Locate the cell with the specified text and output its [X, Y] center coordinate. 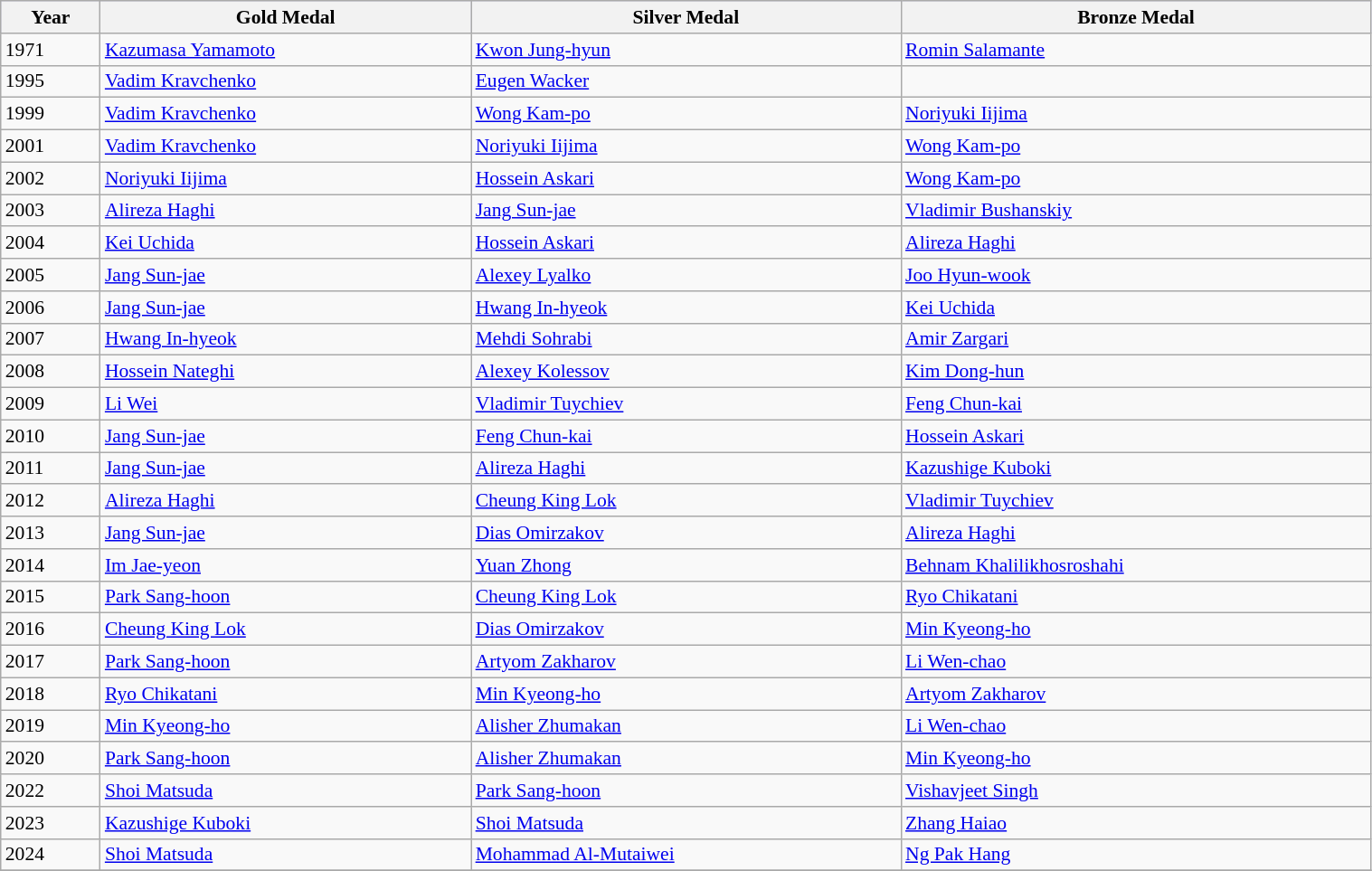
2014 [51, 565]
Mohammad Al-Mutaiwei [686, 855]
Yuan Zhong [686, 565]
Alexey Kolessov [686, 372]
Alexey Lyalko [686, 275]
1971 [51, 50]
Kim Dong-hun [1136, 372]
Year [51, 17]
Amir Zargari [1136, 339]
Kazumasa Yamamoto [286, 50]
Vishavjeet Singh [1136, 791]
2009 [51, 404]
Kwon Jung-hyun [686, 50]
2010 [51, 436]
2016 [51, 630]
2007 [51, 339]
1995 [51, 81]
2005 [51, 275]
Behnam Khalilikhosroshahi [1136, 565]
1999 [51, 114]
Hossein Nateghi [286, 372]
Eugen Wacker [686, 81]
2008 [51, 372]
2022 [51, 791]
Bronze Medal [1136, 17]
Gold Medal [286, 17]
Ng Pak Hang [1136, 855]
Li Wei [286, 404]
Vladimir Bushanskiy [1136, 211]
Joo Hyun-wook [1136, 275]
2006 [51, 308]
Zhang Haiao [1136, 823]
2020 [51, 759]
2011 [51, 469]
2023 [51, 823]
2019 [51, 726]
Romin Salamante [1136, 50]
Silver Medal [686, 17]
2003 [51, 211]
2015 [51, 597]
2017 [51, 662]
2018 [51, 694]
2012 [51, 501]
Mehdi Sohrabi [686, 339]
2013 [51, 533]
2004 [51, 243]
2024 [51, 855]
2001 [51, 147]
Im Jae-yeon [286, 565]
2002 [51, 178]
